Identify which cell holds the provided text, then report its [X, Y] central coordinate. 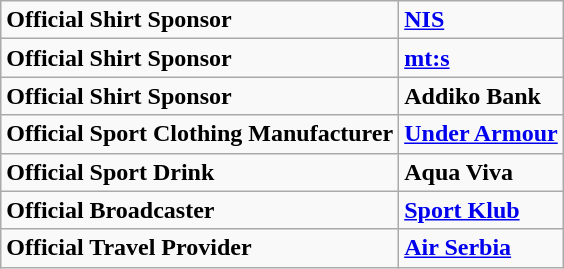
Sport Klub [482, 210]
Official Sport Drink [200, 172]
Official Sport Clothing Manufacturer [200, 134]
Addiko Bank [482, 96]
Under Armour [482, 134]
Official Broadcaster [200, 210]
Air Serbia [482, 248]
Aqua Viva [482, 172]
Official Travel Provider [200, 248]
NIS [482, 20]
mt:s [482, 58]
